Find where the given text appears and provide that cell's center as (x, y) coordinate. 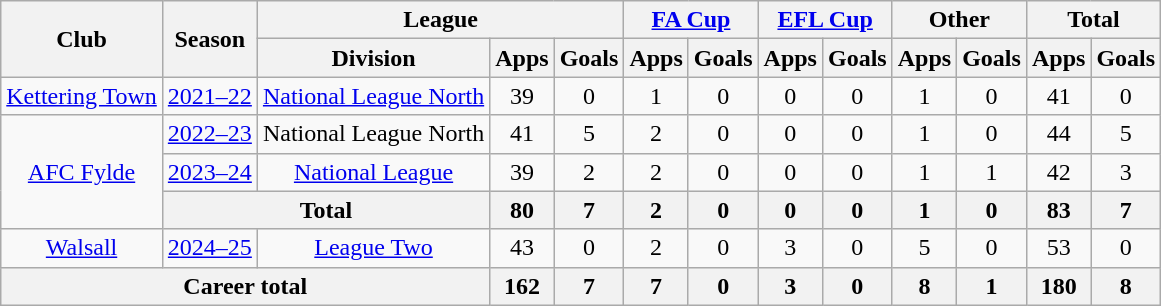
2022–23 (210, 134)
League (440, 20)
2023–24 (210, 172)
83 (1058, 210)
53 (1058, 248)
2024–25 (210, 248)
Other (959, 20)
League Two (373, 248)
162 (522, 286)
AFC Fylde (82, 172)
43 (522, 248)
42 (1058, 172)
Kettering Town (82, 96)
180 (1058, 286)
FA Cup (691, 20)
80 (522, 210)
EFL Cup (825, 20)
Career total (246, 286)
National League (373, 172)
Club (82, 39)
44 (1058, 134)
Season (210, 39)
Walsall (82, 248)
2021–22 (210, 96)
Division (373, 58)
